Output the [X, Y] coordinate of the center of the cell containing the given text.  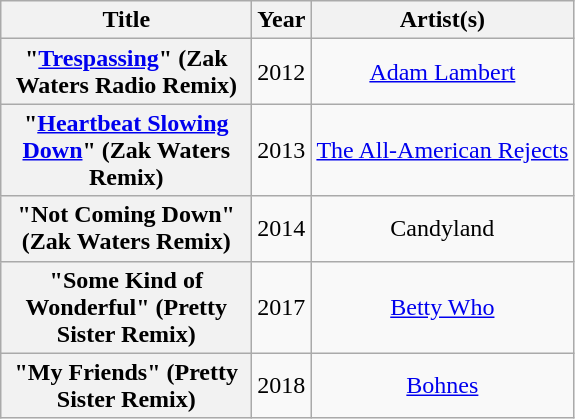
Adam Lambert [442, 72]
2012 [282, 72]
Bohnes [442, 386]
Betty Who [442, 307]
Title [126, 20]
2013 [282, 150]
"My Friends" (Pretty Sister Remix) [126, 386]
"Heartbeat Slowing Down" (Zak Waters Remix) [126, 150]
Candyland [442, 228]
"Some Kind of Wonderful" (Pretty Sister Remix) [126, 307]
"Not Coming Down" (Zak Waters Remix) [126, 228]
Artist(s) [442, 20]
Year [282, 20]
"Trespassing" (Zak Waters Radio Remix) [126, 72]
2018 [282, 386]
2014 [282, 228]
The All-American Rejects [442, 150]
2017 [282, 307]
